Return the (x, y) coordinate for the center point of the cell that contains the specified text.  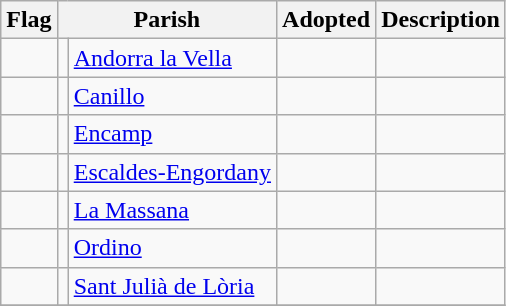
Escaldes-Engordany (172, 172)
Andorra la Vella (172, 58)
Encamp (172, 134)
Adopted (326, 20)
Canillo (172, 96)
La Massana (172, 210)
Flag (29, 20)
Description (441, 20)
Sant Julià de Lòria (172, 286)
Parish (166, 20)
Ordino (172, 248)
